Capture the cell that displays the provided text and extract its [X, Y] central coordinate. 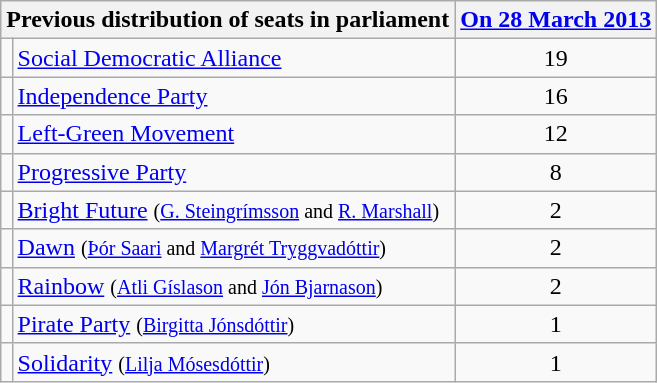
8 [556, 172]
Bright Future (G. Steingrímsson and R. Marshall) [234, 210]
12 [556, 134]
Progressive Party [234, 172]
Left-Green Movement [234, 134]
16 [556, 96]
Independence Party [234, 96]
Solidarity (Lilja Mósesdóttir) [234, 362]
On 28 March 2013 [556, 20]
Social Democratic Alliance [234, 58]
Rainbow (Atli Gíslason and Jón Bjarnason) [234, 286]
Previous distribution of seats in parliament [228, 20]
Dawn (Þór Saari and Margrét Tryggvadóttir) [234, 248]
Pirate Party (Birgitta Jónsdóttir) [234, 324]
19 [556, 58]
